Provide the (x, y) coordinate of the cell's center where the given text is located.  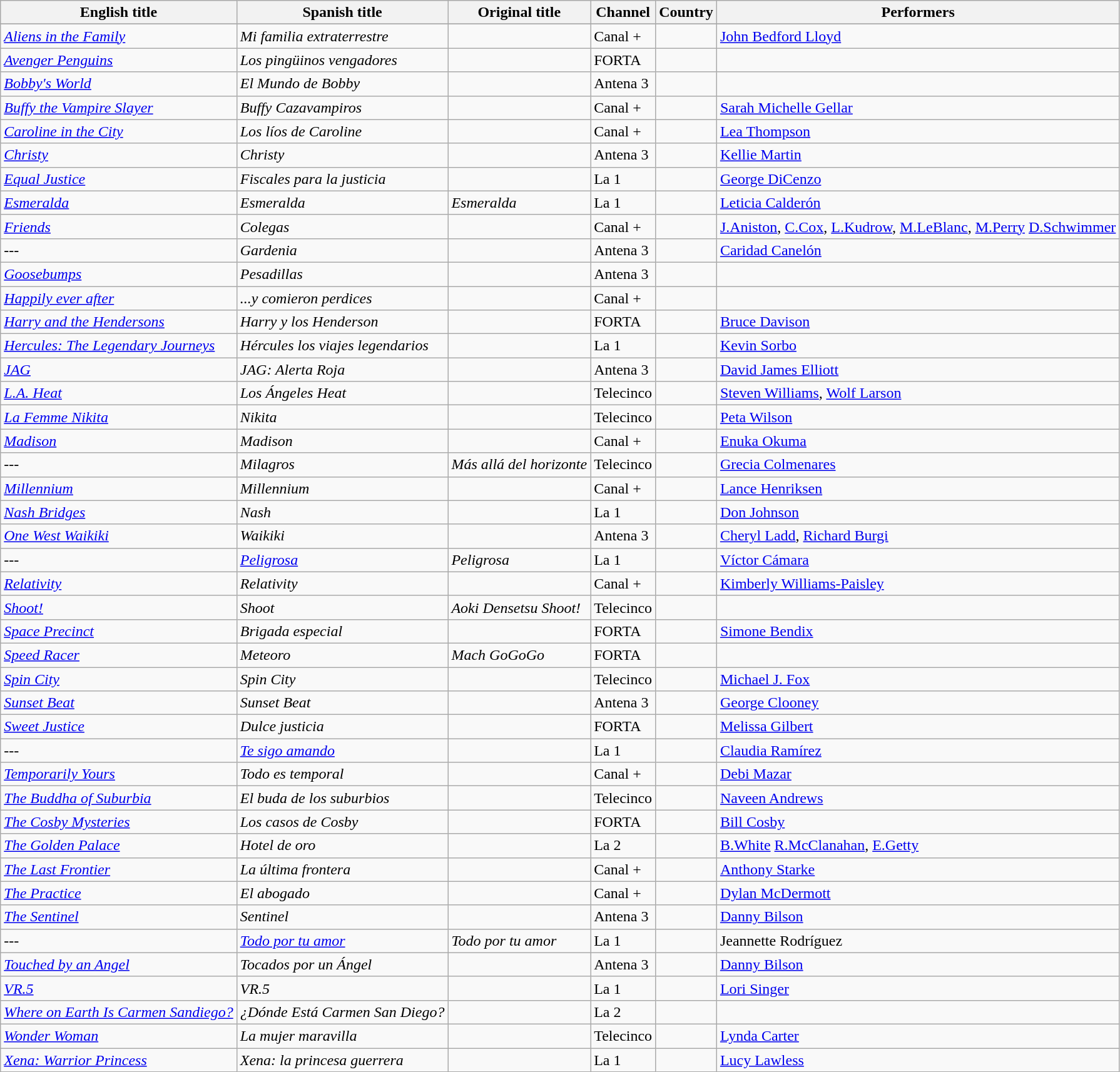
Avenger Penguins (119, 60)
Nikita (342, 417)
Colegas (342, 226)
Bruce Davison (917, 322)
J.Aniston, C.Cox, L.Kudrow, M.LeBlanc, M.Perry D.Schwimmer (917, 226)
Peta Wilson (917, 417)
Anthony Starke (917, 869)
Los líos de Caroline (342, 131)
Goosebumps (119, 274)
Melissa Gilbert (917, 727)
Happily ever after (119, 298)
Lea Thompson (917, 131)
Jeannette Rodríguez (917, 941)
Speed Racer (119, 655)
Lynda Carter (917, 1036)
George DiCenzo (917, 179)
Los Ángeles Heat (342, 393)
Mi familia extraterrestre (342, 36)
Te sigo amando (342, 751)
Equal Justice (119, 179)
Buffy the Vampire Slayer (119, 108)
The Sentinel (119, 917)
Sarah Michelle Gellar (917, 108)
One West Waikiki (119, 536)
Bobby's World (119, 84)
Steven Williams, Wolf Larson (917, 393)
Lance Henriksen (917, 488)
George Clooney (917, 703)
Leticia Calderón (917, 203)
Kimberly Williams-Paisley (917, 584)
Don Johnson (917, 512)
Hércules los viajes legendarios (342, 346)
The Golden Palace (119, 846)
Simone Bendix (917, 631)
Sentinel (342, 917)
The Buddha of Suburbia (119, 798)
Nash (342, 512)
Aoki Densetsu Shoot! (519, 607)
Shoot! (119, 607)
Pesadillas (342, 274)
John Bedford Lloyd (917, 36)
Buffy Cazavampiros (342, 108)
Country (686, 13)
The Practice (119, 893)
Channel (623, 13)
Kellie Martin (917, 155)
Más allá del horizonte (519, 465)
Hotel de oro (342, 846)
Harry y los Henderson (342, 322)
B.White R.McClanahan, E.Getty (917, 846)
El buda de los suburbios (342, 798)
Fiscales para la justicia (342, 179)
Todo es temporal (342, 774)
El abogado (342, 893)
Tocados por un Ángel (342, 964)
Caroline in the City (119, 131)
Brigada especial (342, 631)
Kevin Sorbo (917, 346)
Waikiki (342, 536)
Wonder Woman (119, 1036)
JAG: Alerta Roja (342, 370)
La última frontera (342, 869)
Performers (917, 13)
Meteoro (342, 655)
Harry and the Hendersons (119, 322)
L.A. Heat (119, 393)
Spanish title (342, 13)
Friends (119, 226)
Naveen Andrews (917, 798)
Michael J. Fox (917, 679)
Los pingüinos vengadores (342, 60)
JAG (119, 370)
Enuka Okuma (917, 441)
Víctor Cámara (917, 560)
Milagros (342, 465)
Nash Bridges (119, 512)
La Femme Nikita (119, 417)
El Mundo de Bobby (342, 84)
Touched by an Angel (119, 964)
Debi Mazar (917, 774)
Xena: la princesa guerrera (342, 1060)
Cheryl Ladd, Richard Burgi (917, 536)
...y comieron perdices (342, 298)
Lori Singer (917, 988)
Where on Earth Is Carmen Sandiego? (119, 1012)
Grecia Colmenares (917, 465)
Original title (519, 13)
English title (119, 13)
The Cosby Mysteries (119, 822)
La mujer maravilla (342, 1036)
¿Dónde Está Carmen San Diego? (342, 1012)
Los casos de Cosby (342, 822)
Claudia Ramírez (917, 751)
Aliens in the Family (119, 36)
Sweet Justice (119, 727)
Mach GoGoGo (519, 655)
Dulce justicia (342, 727)
Gardenia (342, 250)
Hercules: The Legendary Journeys (119, 346)
Temporarily Yours (119, 774)
Space Precinct (119, 631)
The Last Frontier (119, 869)
Shoot (342, 607)
David James Elliott (917, 370)
Lucy Lawless (917, 1060)
Xena: Warrior Princess (119, 1060)
Dylan McDermott (917, 893)
Caridad Canelón (917, 250)
Bill Cosby (917, 822)
